For the text-containing cell, return its midpoint in (x, y) coordinate format. 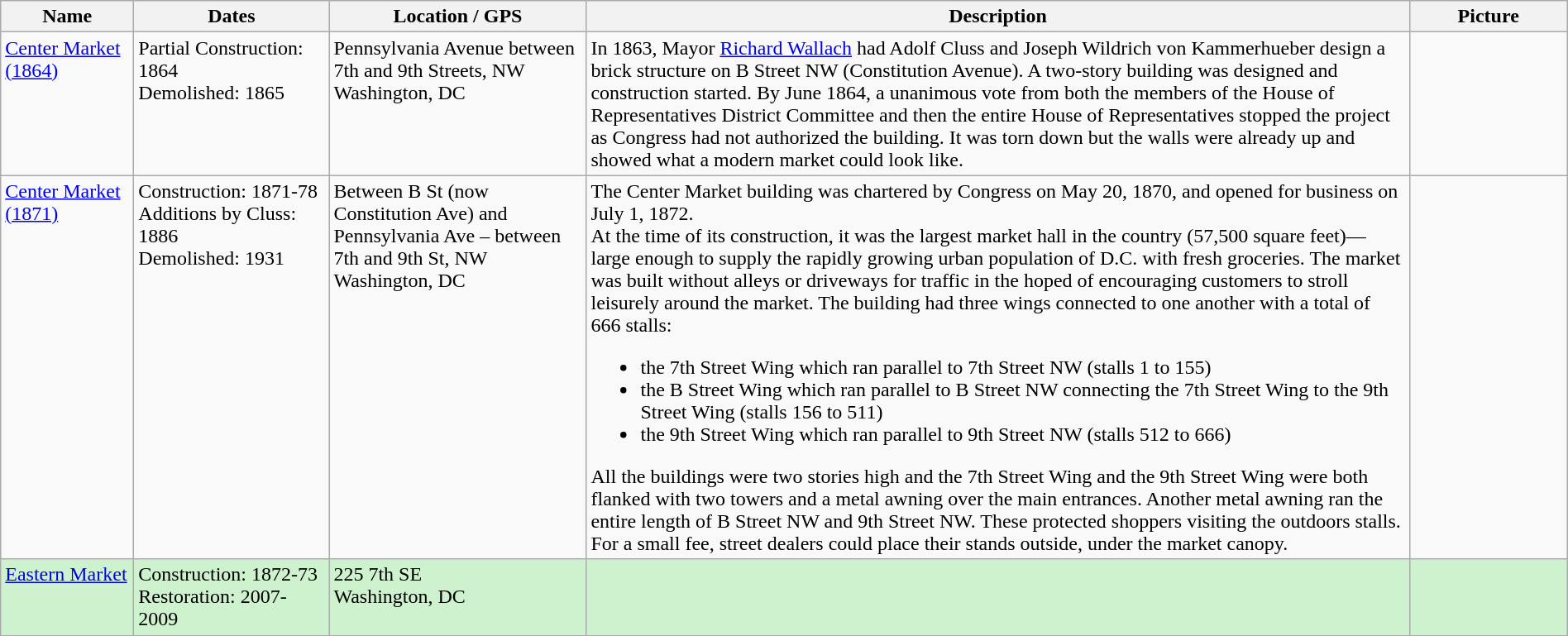
Description (997, 17)
Picture (1489, 17)
Center Market (1864) (68, 104)
Between B St (now Constitution Ave) and Pennsylvania Ave – between 7th and 9th St, NW Washington, DC (458, 367)
Location / GPS (458, 17)
Partial Construction: 1864 Demolished: 1865 (232, 104)
Construction: 1872-73 Restoration: 2007-2009 (232, 597)
Pennsylvania Avenue between 7th and 9th Streets, NW Washington, DC (458, 104)
Name (68, 17)
Dates (232, 17)
225 7th SE Washington, DC (458, 597)
Construction: 1871-78 Additions by Cluss: 1886 Demolished: 1931 (232, 367)
Center Market (1871) (68, 367)
Eastern Market (68, 597)
